Locate the cell with the specified text and output its [x, y] center coordinate. 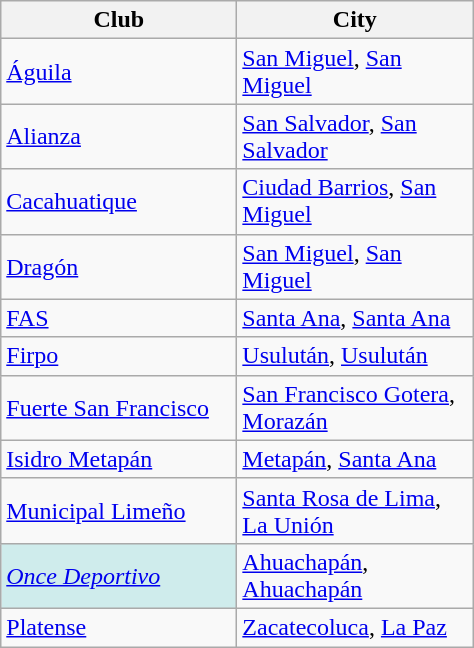
Santa Ana, Santa Ana [355, 318]
Isidro Metapán [119, 459]
Metapán, Santa Ana [355, 459]
Dragón [119, 266]
Club [119, 20]
Municipal Limeño [119, 510]
San Salvador, San Salvador [355, 136]
San Francisco Gotera, Morazán [355, 408]
Platense [119, 627]
Once Deportivo [119, 576]
Zacatecoluca, La Paz [355, 627]
FAS [119, 318]
Alianza [119, 136]
Águila [119, 72]
Ciudad Barrios, San Miguel [355, 202]
Santa Rosa de Lima, La Unión [355, 510]
Usulután, Usulután [355, 356]
City [355, 20]
Fuerte San Francisco [119, 408]
Cacahuatique [119, 202]
Firpo [119, 356]
Ahuachapán, Ahuachapán [355, 576]
